Determine the [x, y] coordinate at the center of the cell enclosing the given text.  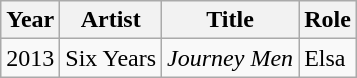
Artist [111, 20]
Journey Men [230, 58]
Year [30, 20]
2013 [30, 58]
Title [230, 20]
Elsa [328, 58]
Six Years [111, 58]
Role [328, 20]
